Scan for the cell matching the given text and deliver its [x, y] coordinate at center. 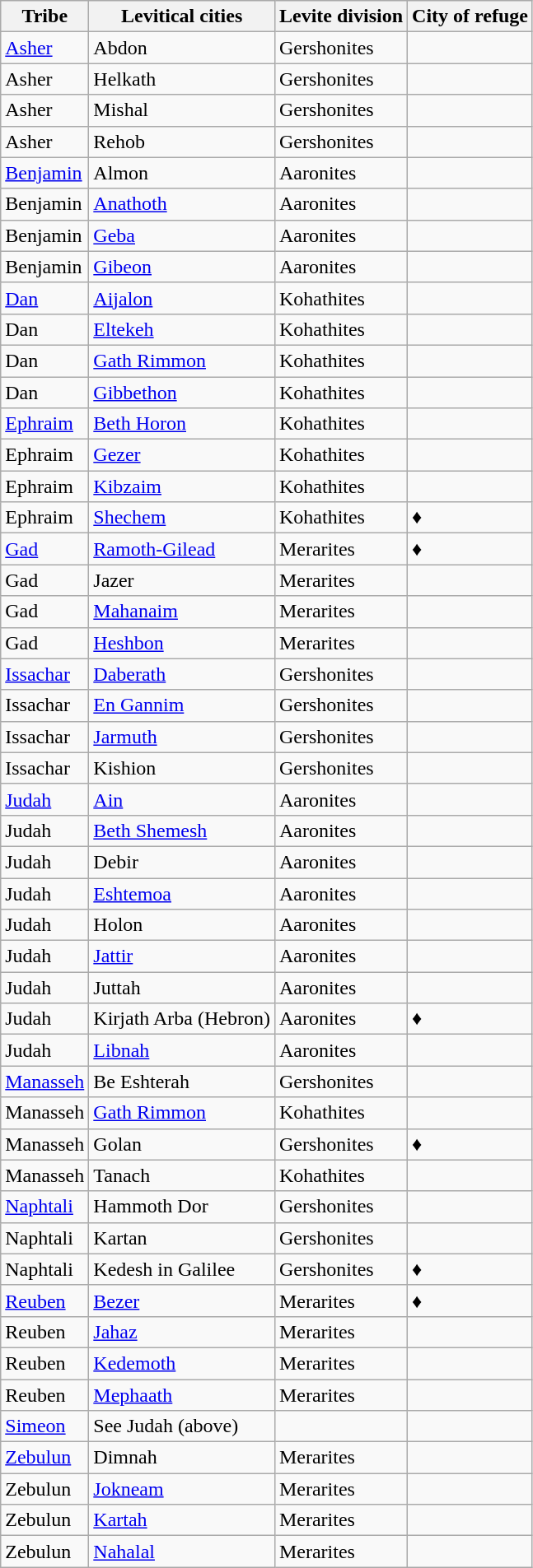
Kishion [182, 768]
Kedemoth [182, 1363]
Beth Shemesh [182, 831]
Gezer [182, 455]
Mahanaim [182, 612]
Shechem [182, 518]
Anathoth [182, 204]
Abdon [182, 48]
Kartah [182, 1520]
Jokneam [182, 1489]
Kedesh in Galilee [182, 1269]
Eltekeh [182, 329]
Juttah [182, 988]
Tanach [182, 1175]
Heshbon [182, 643]
Nahalal [182, 1552]
Golan [182, 1144]
Jattir [182, 956]
Simeon [44, 1426]
Ain [182, 799]
Debir [182, 862]
Libnah [182, 1050]
Rehob [182, 142]
Eshtemoa [182, 893]
Jahaz [182, 1332]
Daberath [182, 674]
Tribe [44, 16]
Hammoth Dor [182, 1207]
Bezer [182, 1300]
Geba [182, 235]
Gibbethon [182, 393]
En Gannim [182, 705]
City of refuge [470, 16]
Holon [182, 925]
Levite division [341, 16]
See Judah (above) [182, 1426]
Kirjath Arba (Hebron) [182, 1019]
Ramoth-Gilead [182, 549]
Almon [182, 173]
Jarmuth [182, 737]
Mephaath [182, 1395]
Dimnah [182, 1458]
Helkath [182, 79]
Be Eshterah [182, 1082]
Kartan [182, 1238]
Jazer [182, 580]
Levitical cities [182, 16]
Mishal [182, 110]
Gibeon [182, 267]
Kibzaim [182, 486]
Aijalon [182, 298]
Beth Horon [182, 424]
